Locate the cell with the specified text and output its [X, Y] center coordinate. 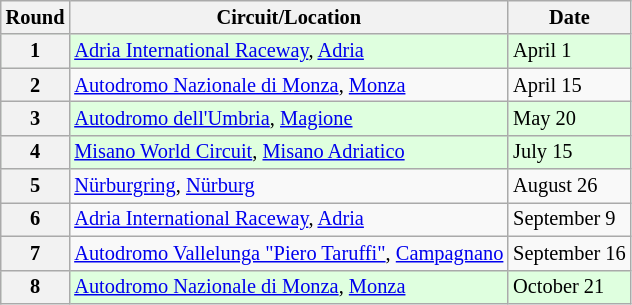
August 26 [569, 186]
Round [36, 17]
1 [36, 51]
April 1 [569, 51]
Date [569, 17]
4 [36, 152]
September 16 [569, 253]
October 21 [569, 287]
Misano World Circuit, Misano Adriatico [288, 152]
Autodromo Vallelunga "Piero Taruffi", Campagnano [288, 253]
Autodromo dell'Umbria, Magione [288, 118]
8 [36, 287]
July 15 [569, 152]
Nürburgring, Nürburg [288, 186]
6 [36, 219]
5 [36, 186]
May 20 [569, 118]
Circuit/Location [288, 17]
7 [36, 253]
3 [36, 118]
2 [36, 85]
September 9 [569, 219]
April 15 [569, 85]
